Return [x, y] of the center of cell containing provided text 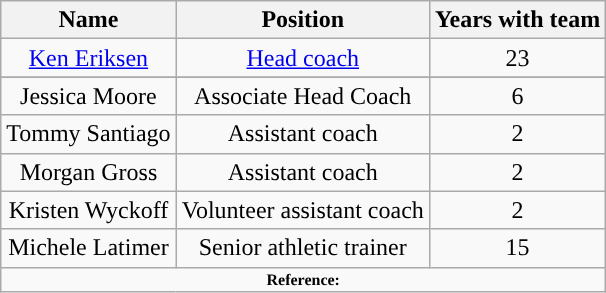
Tommy Santiago [88, 134]
Volunteer assistant coach [302, 210]
Head coach [302, 58]
Ken Eriksen [88, 58]
23 [517, 58]
Years with team [517, 20]
Senior athletic trainer [302, 248]
6 [517, 96]
Jessica Moore [88, 96]
Michele Latimer [88, 248]
Reference: [304, 279]
Morgan Gross [88, 172]
Name [88, 20]
Position [302, 20]
15 [517, 248]
Kristen Wyckoff [88, 210]
Associate Head Coach [302, 96]
